From the cell containing the given text, extract its center point as (x, y) coordinate. 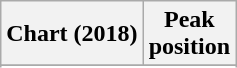
Chart (2018) (72, 34)
Peakposition (189, 34)
